Scan for the cell matching the given text and deliver its [x, y] coordinate at center. 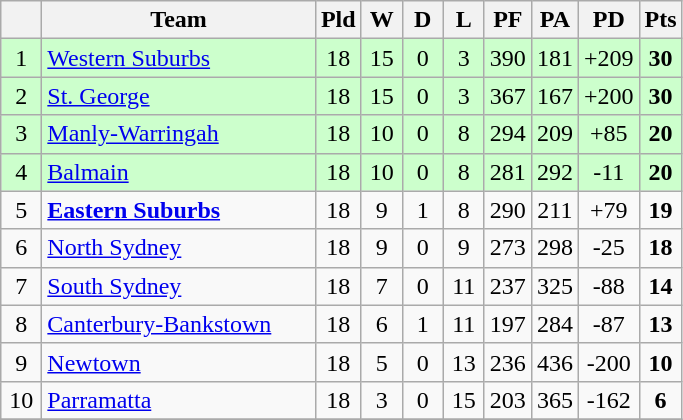
D [422, 20]
2 [22, 96]
281 [508, 172]
+209 [608, 58]
St. George [179, 96]
+200 [608, 96]
19 [660, 210]
+85 [608, 134]
325 [554, 286]
PF [508, 20]
4 [22, 172]
Pld [338, 20]
Pts [660, 20]
292 [554, 172]
436 [554, 362]
-11 [608, 172]
365 [554, 400]
237 [508, 286]
-162 [608, 400]
390 [508, 58]
181 [554, 58]
Newtown [179, 362]
-200 [608, 362]
-87 [608, 324]
367 [508, 96]
167 [554, 96]
236 [508, 362]
Parramatta [179, 400]
Team [179, 20]
Manly-Warringah [179, 134]
Balmain [179, 172]
+79 [608, 210]
PD [608, 20]
14 [660, 286]
PA [554, 20]
-25 [608, 248]
Western Suburbs [179, 58]
W [382, 20]
197 [508, 324]
284 [554, 324]
209 [554, 134]
294 [508, 134]
290 [508, 210]
Eastern Suburbs [179, 210]
273 [508, 248]
203 [508, 400]
-88 [608, 286]
298 [554, 248]
South Sydney [179, 286]
211 [554, 210]
L [464, 20]
North Sydney [179, 248]
Canterbury-Bankstown [179, 324]
